Return [x, y] of the center of cell containing provided text 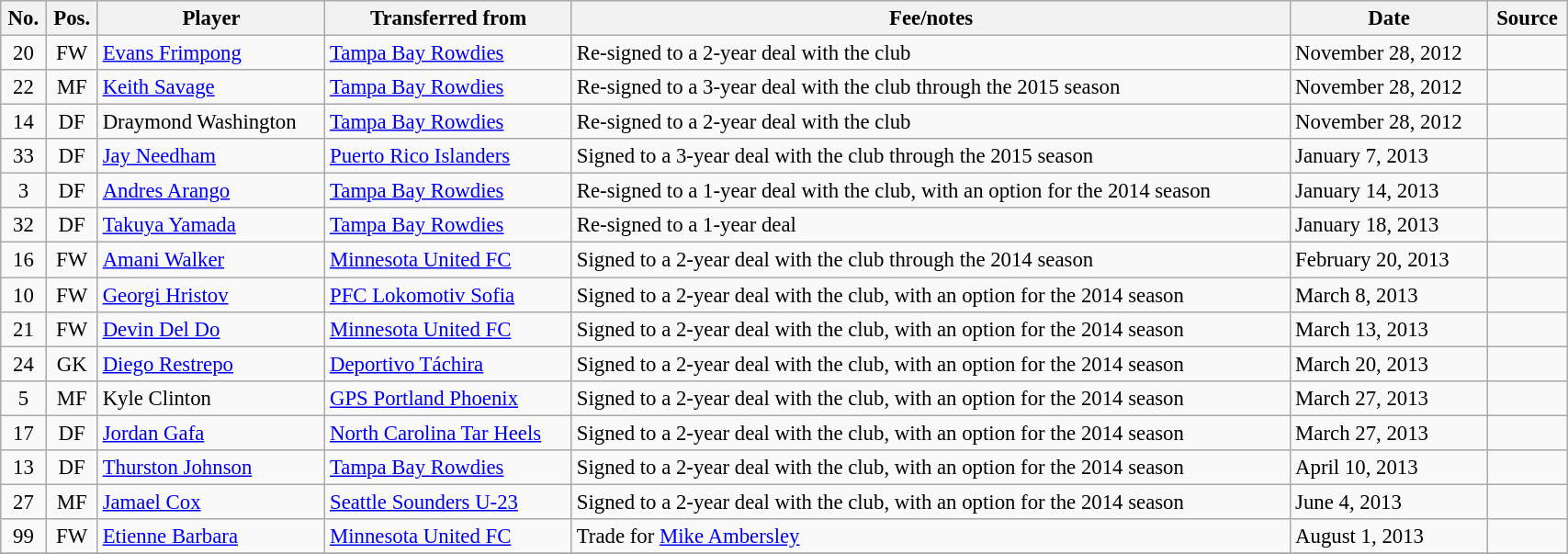
Andres Arango [211, 191]
17 [24, 433]
Re-signed to a 1-year deal with the club, with an option for the 2014 season [931, 191]
Signed to a 2-year deal with the club through the 2014 season [931, 260]
January 18, 2013 [1389, 225]
Thurston Johnson [211, 468]
Amani Walker [211, 260]
Kyle Clinton [211, 398]
Georgi Hristov [211, 295]
5 [24, 398]
Deportivo Táchira [448, 364]
Re-signed to a 3-year deal with the club through the 2015 season [931, 87]
Keith Savage [211, 87]
Takuya Yamada [211, 225]
Transferred from [448, 18]
14 [24, 122]
January 7, 2013 [1389, 156]
June 4, 2013 [1389, 502]
August 1, 2013 [1389, 537]
Draymond Washington [211, 122]
3 [24, 191]
Date [1389, 18]
Trade for Mike Ambersley [931, 537]
Devin Del Do [211, 329]
North Carolina Tar Heels [448, 433]
32 [24, 225]
Diego Restrepo [211, 364]
Pos. [72, 18]
21 [24, 329]
No. [24, 18]
April 10, 2013 [1389, 468]
27 [24, 502]
February 20, 2013 [1389, 260]
GK [72, 364]
Signed to a 3-year deal with the club through the 2015 season [931, 156]
Player [211, 18]
March 20, 2013 [1389, 364]
Evans Frimpong [211, 53]
Puerto Rico Islanders [448, 156]
March 13, 2013 [1389, 329]
99 [24, 537]
Re-signed to a 1-year deal [931, 225]
PFC Lokomotiv Sofia [448, 295]
33 [24, 156]
10 [24, 295]
Fee/notes [931, 18]
22 [24, 87]
Source [1527, 18]
16 [24, 260]
Jay Needham [211, 156]
March 8, 2013 [1389, 295]
Jamael Cox [211, 502]
GPS Portland Phoenix [448, 398]
13 [24, 468]
Etienne Barbara [211, 537]
Seattle Sounders U-23 [448, 502]
Jordan Gafa [211, 433]
24 [24, 364]
20 [24, 53]
January 14, 2013 [1389, 191]
